For the text-containing cell, return its midpoint in (x, y) coordinate format. 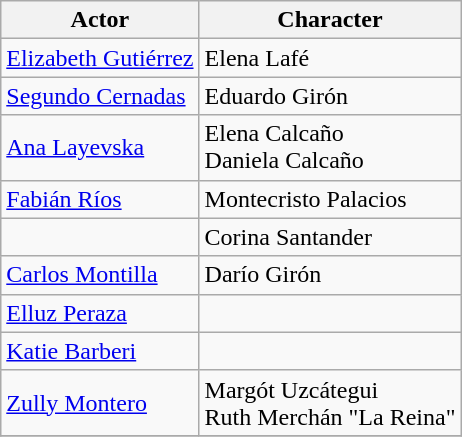
Elena Calcaño Daniela Calcaño (330, 148)
Corina Santander (330, 237)
Elluz Peraza (100, 313)
Ana Layevska (100, 148)
Margót Uzcátegui Ruth Merchán "La Reina" (330, 402)
Eduardo Girón (330, 96)
Carlos Montilla (100, 275)
Darío Girón (330, 275)
Actor (100, 20)
Fabián Ríos (100, 199)
Katie Barberi (100, 351)
Zully Montero (100, 402)
Elena Lafé (330, 58)
Elizabeth Gutiérrez (100, 58)
Montecristo Palacios (330, 199)
Character (330, 20)
Segundo Cernadas (100, 96)
